Detect which cell encompasses the target text, then output its (x, y) center coordinate. 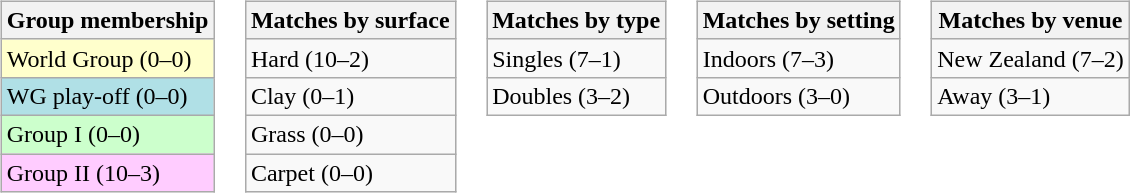
Group membership (108, 20)
WG play-off (0–0) (108, 96)
Outdoors (3–0) (798, 96)
Singles (7–1) (576, 58)
Indoors (7–3) (798, 58)
Matches by type (576, 20)
Carpet (0–0) (350, 173)
Matches by venue (1031, 20)
World Group (0–0) (108, 58)
Matches by setting (798, 20)
Clay (0–1) (350, 96)
Doubles (3–2) (576, 96)
Matches by surface (350, 20)
Away (3–1) (1031, 96)
Group II (10–3) (108, 173)
Hard (10–2) (350, 58)
Group I (0–0) (108, 134)
New Zealand (7–2) (1031, 58)
Grass (0–0) (350, 134)
